Search for the cell housing the specified text and yield its [X, Y] center coordinate. 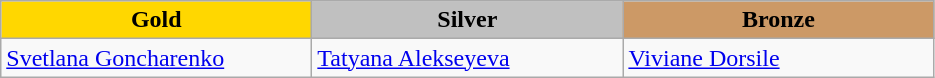
Bronze [778, 20]
Silver [468, 20]
Viviane Dorsile [778, 58]
Gold [156, 20]
Tatyana Alekseyeva [468, 58]
Svetlana Goncharenko [156, 58]
